Find where the given text appears and provide that cell's center as [x, y] coordinate. 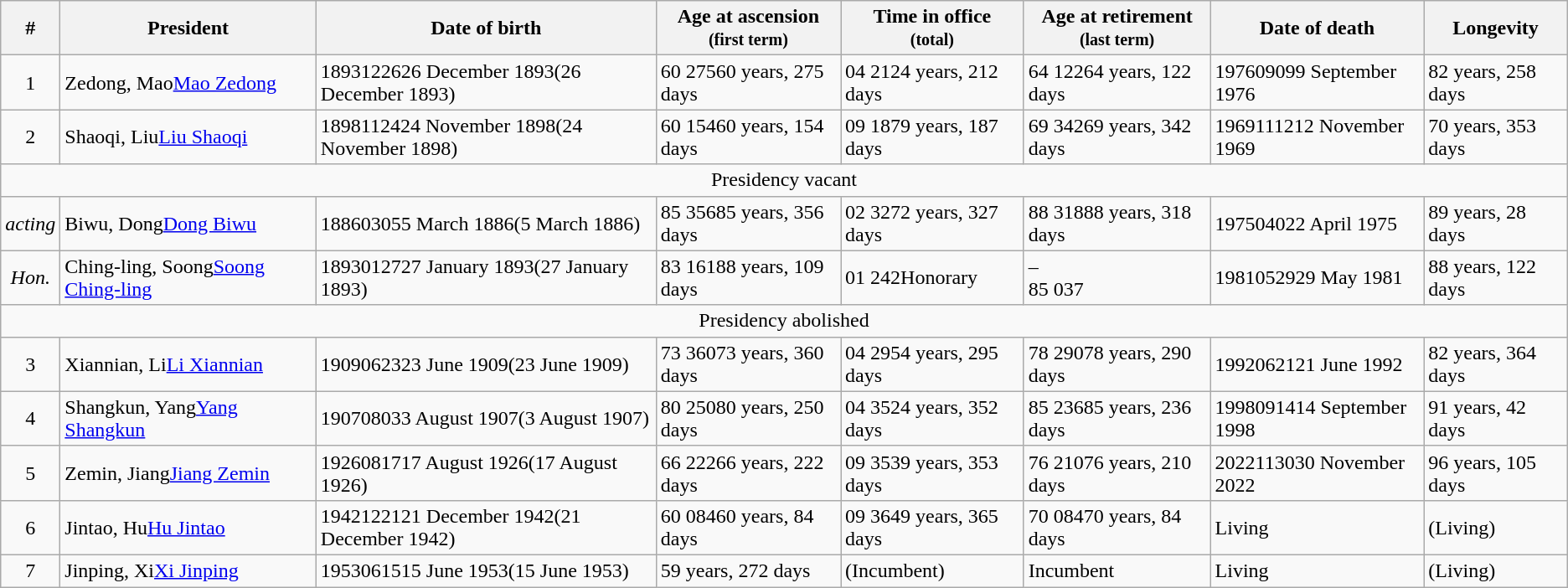
# [30, 28]
70 08470 years, 84 days [1117, 528]
1969111212 November 1969 [1317, 137]
80 25080 years, 250 days [748, 419]
Zemin, JiangJiang Zemin [188, 472]
acting [30, 223]
Biwu, DongDong Biwu [188, 223]
Zedong, MaoMao Zedong [188, 82]
09 3539 years, 353 days [933, 472]
Jinping, XiXi Jinping [188, 570]
–85 037 [1117, 278]
4 [30, 419]
59 years, 272 days [748, 570]
04 2954 years, 295 days [933, 364]
Presidency abolished [784, 321]
2022113030 November 2022 [1317, 472]
1981052929 May 1981 [1317, 278]
Date of death [1317, 28]
Date of birth [486, 28]
82 years, 364 days [1496, 364]
1898112424 November 1898(24 November 1898) [486, 137]
78 29078 years, 290 days [1117, 364]
85 35685 years, 356 days [748, 223]
197609099 September 1976 [1317, 82]
88 years, 122 days [1496, 278]
Shangkun, YangYang Shangkun [188, 419]
188603055 March 1886(5 March 1886) [486, 223]
09 1879 years, 187 days [933, 137]
02 3272 years, 327 days [933, 223]
Xiannian, LiLi Xiannian [188, 364]
01 242Honorary [933, 278]
64 12264 years, 122 days [1117, 82]
60 08460 years, 84 days [748, 528]
88 31888 years, 318 days [1117, 223]
Ching-ling, SoongSoong Ching-ling [188, 278]
Presidency vacant [784, 180]
09 3649 years, 365 days [933, 528]
President [188, 28]
1 [30, 82]
82 years, 258 days [1496, 82]
04 2124 years, 212 days [933, 82]
Age at ascension(first term) [748, 28]
Age at retirement(last term) [1117, 28]
Hon. [30, 278]
04 3524 years, 352 days [933, 419]
Time in office(total) [933, 28]
1893012727 January 1893(27 January 1893) [486, 278]
66 22266 years, 222 days [748, 472]
6 [30, 528]
83 16188 years, 109 days [748, 278]
5 [30, 472]
Jintao, HuHu Jintao [188, 528]
Shaoqi, LiuLiu Shaoqi [188, 137]
60 27560 years, 275 days [748, 82]
76 21076 years, 210 days [1117, 472]
1909062323 June 1909(23 June 1909) [486, 364]
70 years, 353 days [1496, 137]
2 [30, 137]
89 years, 28 days [1496, 223]
73 36073 years, 360 days [748, 364]
Longevity [1496, 28]
1992062121 June 1992 [1317, 364]
(Incumbent) [933, 570]
1998091414 September 1998 [1317, 419]
69 34269 years, 342 days [1117, 137]
91 years, 42 days [1496, 419]
1942122121 December 1942(21 December 1942) [486, 528]
Incumbent [1117, 570]
1953061515 June 1953(15 June 1953) [486, 570]
190708033 August 1907(3 August 1907) [486, 419]
1893122626 December 1893(26 December 1893) [486, 82]
85 23685 years, 236 days [1117, 419]
197504022 April 1975 [1317, 223]
60 15460 years, 154 days [748, 137]
7 [30, 570]
1926081717 August 1926(17 August 1926) [486, 472]
96 years, 105 days [1496, 472]
3 [30, 364]
